Scan for the cell matching the given text and deliver its [x, y] coordinate at center. 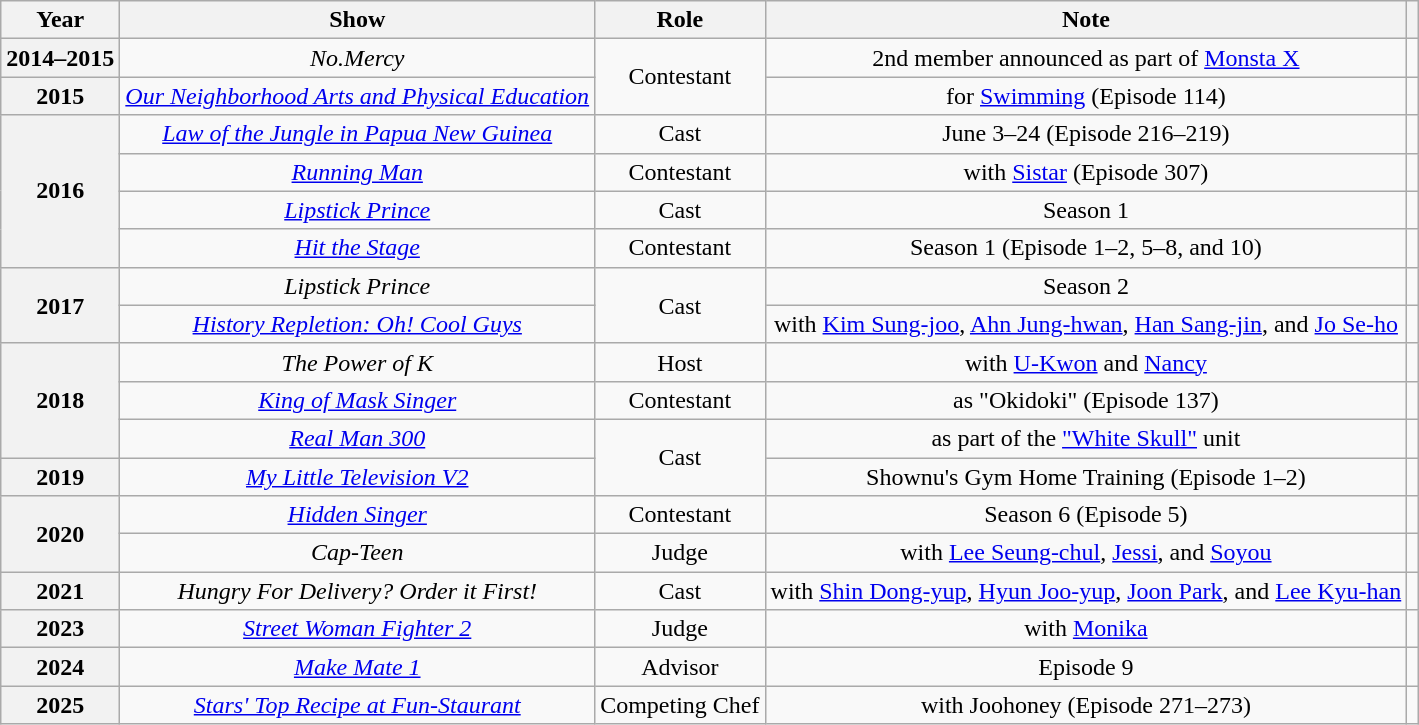
for Swimming (Episode 114) [1086, 96]
Running Man [358, 172]
2016 [60, 191]
Host [680, 362]
with Kim Sung-joo, Ahn Jung-hwan, Han Sang-jin, and Jo Se-ho [1086, 324]
My Little Television V2 [358, 477]
2021 [60, 591]
2nd member announced as part of Monsta X [1086, 58]
Competing Chef [680, 705]
Hit the Stage [358, 248]
with Lee Seung-chul, Jessi, and Soyou [1086, 553]
Street Woman Fighter 2 [358, 629]
Season 2 [1086, 286]
Our Neighborhood Arts and Physical Education [358, 96]
Stars' Top Recipe at Fun-Staurant [358, 705]
Law of the Jungle in Papua New Guinea [358, 134]
Hungry For Delivery? Order it First! [358, 591]
2023 [60, 629]
History Repletion: Oh! Cool Guys [358, 324]
2015 [60, 96]
with Shin Dong-yup, Hyun Joo-yup, Joon Park, and Lee Kyu-han [1086, 591]
Show [358, 20]
2018 [60, 400]
The Power of K [358, 362]
King of Mask Singer [358, 400]
Role [680, 20]
Hidden Singer [358, 515]
Note [1086, 20]
2025 [60, 705]
Real Man 300 [358, 438]
with Monika [1086, 629]
as "Okidoki" (Episode 137) [1086, 400]
Shownu's Gym Home Training (Episode 1–2) [1086, 477]
June 3–24 (Episode 216–219) [1086, 134]
Episode 9 [1086, 667]
with Sistar (Episode 307) [1086, 172]
Year [60, 20]
2014–2015 [60, 58]
No.Mercy [358, 58]
2024 [60, 667]
Advisor [680, 667]
Season 6 (Episode 5) [1086, 515]
Season 1 [1086, 210]
as part of the "White Skull" unit [1086, 438]
2017 [60, 305]
with U-Kwon and Nancy [1086, 362]
with Joohoney (Episode 271–273) [1086, 705]
2020 [60, 534]
2019 [60, 477]
Season 1 (Episode 1–2, 5–8, and 10) [1086, 248]
Make Mate 1 [358, 667]
Cap-Teen [358, 553]
